Provide the (X, Y) coordinate of the cell's center where the given text is located.  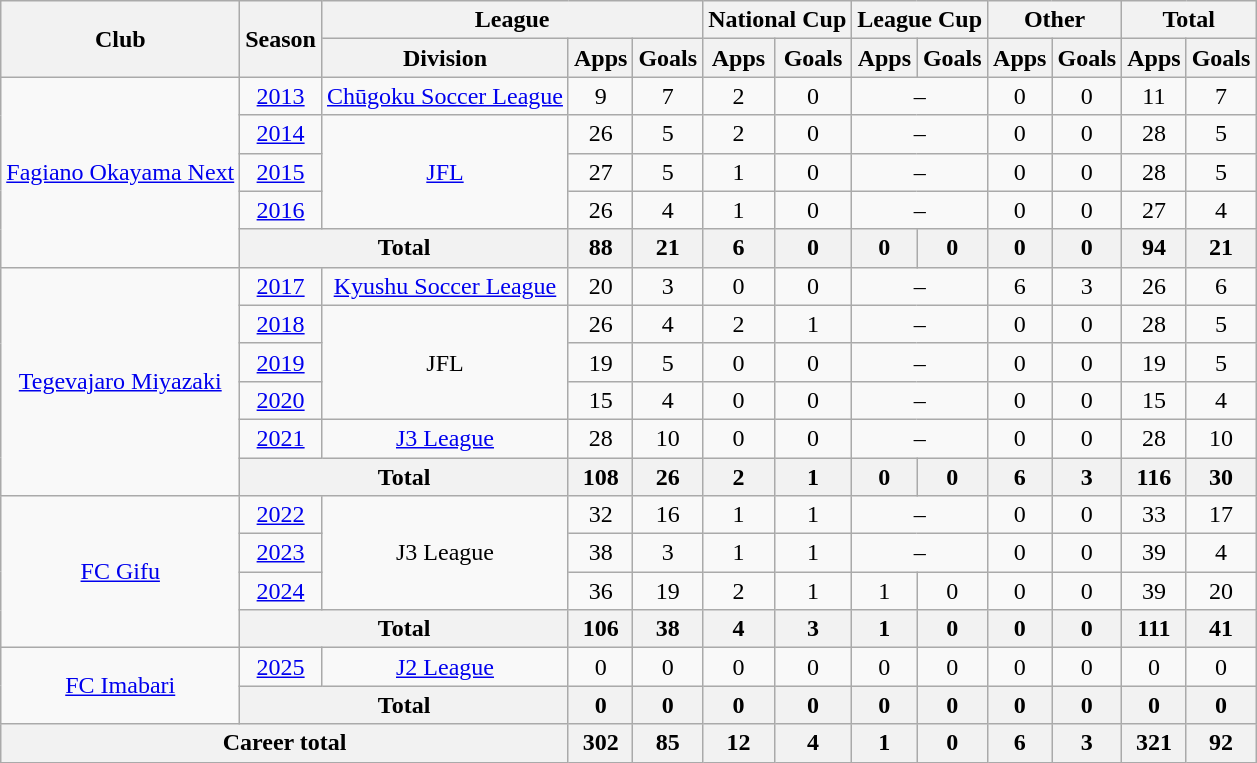
9 (600, 96)
Career total (285, 743)
92 (1221, 743)
2022 (281, 515)
J2 League (444, 667)
2024 (281, 591)
2020 (281, 400)
Season (281, 39)
2016 (281, 210)
88 (600, 248)
2019 (281, 362)
FC Imabari (120, 686)
Division (444, 58)
2013 (281, 96)
Kyushu Soccer League (444, 286)
Tegevajaro Miyazaki (120, 381)
94 (1154, 248)
FC Gifu (120, 572)
League (512, 20)
111 (1154, 629)
116 (1154, 477)
12 (739, 743)
2014 (281, 134)
Fagiano Okayama Next (120, 172)
2017 (281, 286)
2021 (281, 438)
2023 (281, 553)
17 (1221, 515)
11 (1154, 96)
41 (1221, 629)
30 (1221, 477)
Club (120, 39)
33 (1154, 515)
League Cup (920, 20)
2015 (281, 172)
16 (668, 515)
Chūgoku Soccer League (444, 96)
2025 (281, 667)
2018 (281, 324)
National Cup (778, 20)
321 (1154, 743)
32 (600, 515)
106 (600, 629)
85 (668, 743)
302 (600, 743)
108 (600, 477)
36 (600, 591)
Other (1055, 20)
